Detect which cell encompasses the target text, then output its [x, y] center coordinate. 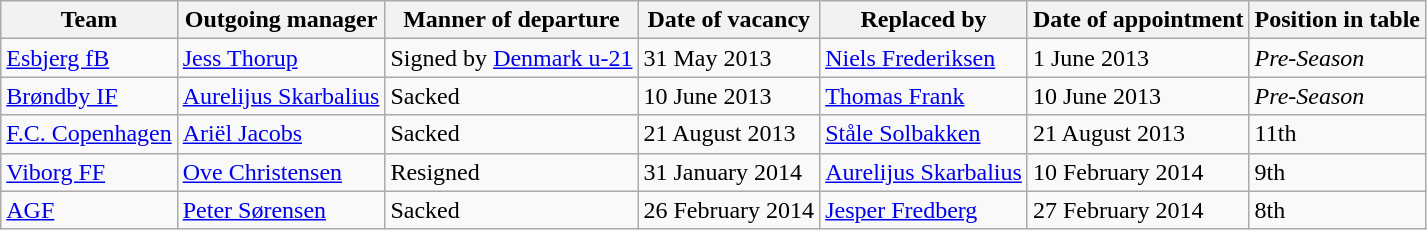
Date of appointment [1138, 20]
Ariël Jacobs [281, 134]
Ove Christensen [281, 172]
Replaced by [924, 20]
Manner of departure [512, 20]
27 February 2014 [1138, 210]
Esbjerg fB [89, 58]
11th [1337, 134]
1 June 2013 [1138, 58]
Jesper Fredberg [924, 210]
Ståle Solbakken [924, 134]
Jess Thorup [281, 58]
Position in table [1337, 20]
Team [89, 20]
Thomas Frank [924, 96]
Niels Frederiksen [924, 58]
31 May 2013 [729, 58]
Signed by Denmark u-21 [512, 58]
31 January 2014 [729, 172]
8th [1337, 210]
10 February 2014 [1138, 172]
Peter Sørensen [281, 210]
AGF [89, 210]
Resigned [512, 172]
Outgoing manager [281, 20]
Brøndby IF [89, 96]
26 February 2014 [729, 210]
Viborg FF [89, 172]
Date of vacancy [729, 20]
9th [1337, 172]
F.C. Copenhagen [89, 134]
